Capture the cell that displays the provided text and extract its [X, Y] central coordinate. 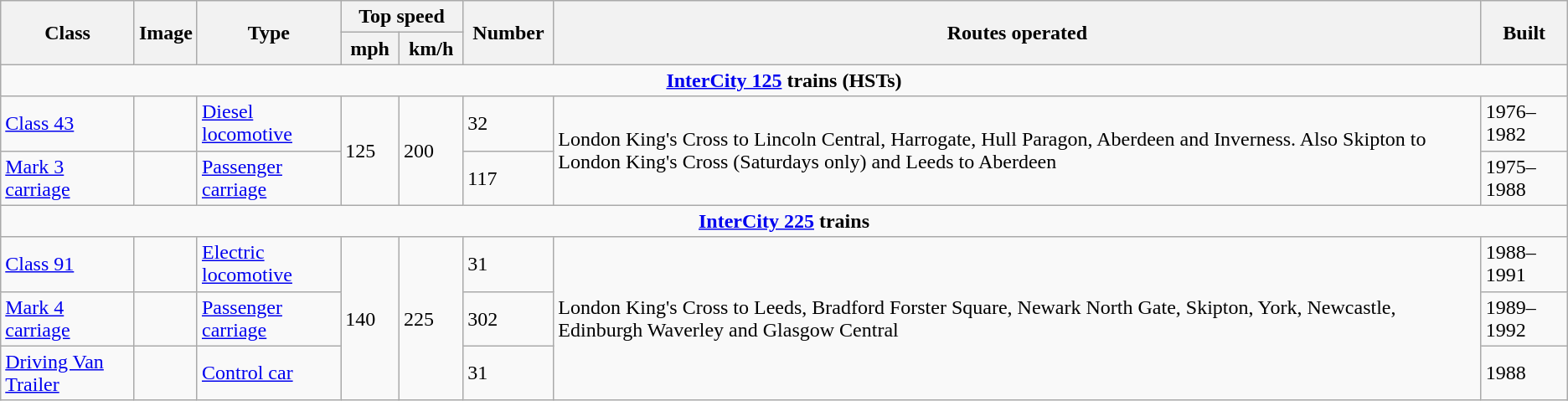
125 [370, 151]
225 [431, 318]
Routes operated [1017, 33]
InterCity 125 trains (HSTs) [784, 80]
302 [508, 318]
Image [166, 33]
1988 [1524, 373]
Type [268, 33]
Class 43 [68, 124]
Mark 4 carriage [68, 318]
1989–1992 [1524, 318]
InterCity 225 trains [784, 221]
1976–1982 [1524, 124]
Class 91 [68, 265]
Driving Van Trailer [68, 373]
200 [431, 151]
Class [68, 33]
Control car [268, 373]
1988–1991 [1524, 265]
km/h [431, 49]
1975–1988 [1524, 177]
London King's Cross to Leeds, Bradford Forster Square, Newark North Gate, Skipton, York, Newcastle, Edinburgh Waverley and Glasgow Central [1017, 318]
Electric locomotive [268, 265]
mph [370, 49]
Number [508, 33]
Mark 3 carriage [68, 177]
Diesel locomotive [268, 124]
32 [508, 124]
117 [508, 177]
Built [1524, 33]
Top speed [402, 17]
140 [370, 318]
